Return [X, Y] of the center of cell containing provided text 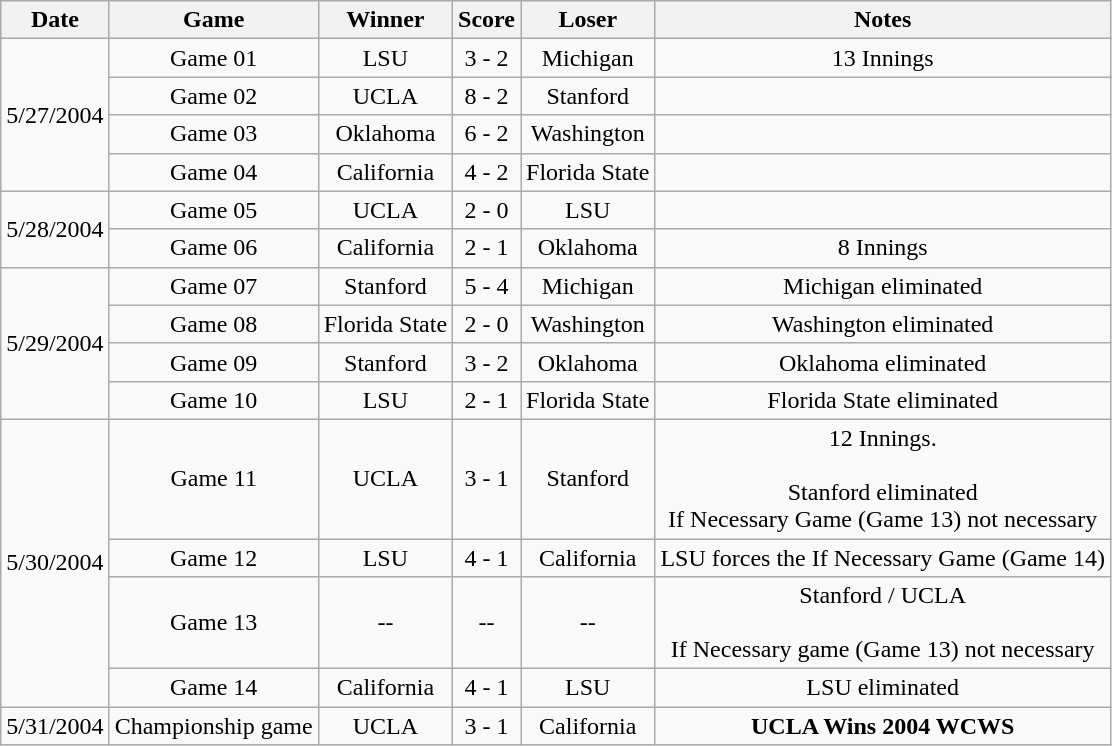
Notes [883, 20]
Winner [385, 20]
Game 12 [214, 557]
Game 05 [214, 210]
Game [214, 20]
Game 11 [214, 478]
6 - 2 [487, 134]
Championship game [214, 726]
5 - 4 [487, 286]
Game 13 [214, 623]
Loser [588, 20]
Game 07 [214, 286]
Game 01 [214, 58]
LSU eliminated [883, 688]
8 Innings [883, 248]
Game 02 [214, 96]
13 Innings [883, 58]
5/27/2004 [55, 115]
Michigan eliminated [883, 286]
Game 10 [214, 400]
Game 06 [214, 248]
5/30/2004 [55, 562]
5/28/2004 [55, 229]
Florida State eliminated [883, 400]
Stanford / UCLAIf Necessary game (Game 13) not necessary [883, 623]
5/29/2004 [55, 343]
Game 04 [214, 172]
Game 14 [214, 688]
Game 09 [214, 362]
4 - 2 [487, 172]
Game 08 [214, 324]
Score [487, 20]
Date [55, 20]
12 Innings.Stanford eliminated If Necessary Game (Game 13) not necessary [883, 478]
Game 03 [214, 134]
Oklahoma eliminated [883, 362]
5/31/2004 [55, 726]
8 - 2 [487, 96]
Washington eliminated [883, 324]
UCLA Wins 2004 WCWS [883, 726]
LSU forces the If Necessary Game (Game 14) [883, 557]
